Determine the (x, y) coordinate at the center of the cell enclosing the given text.  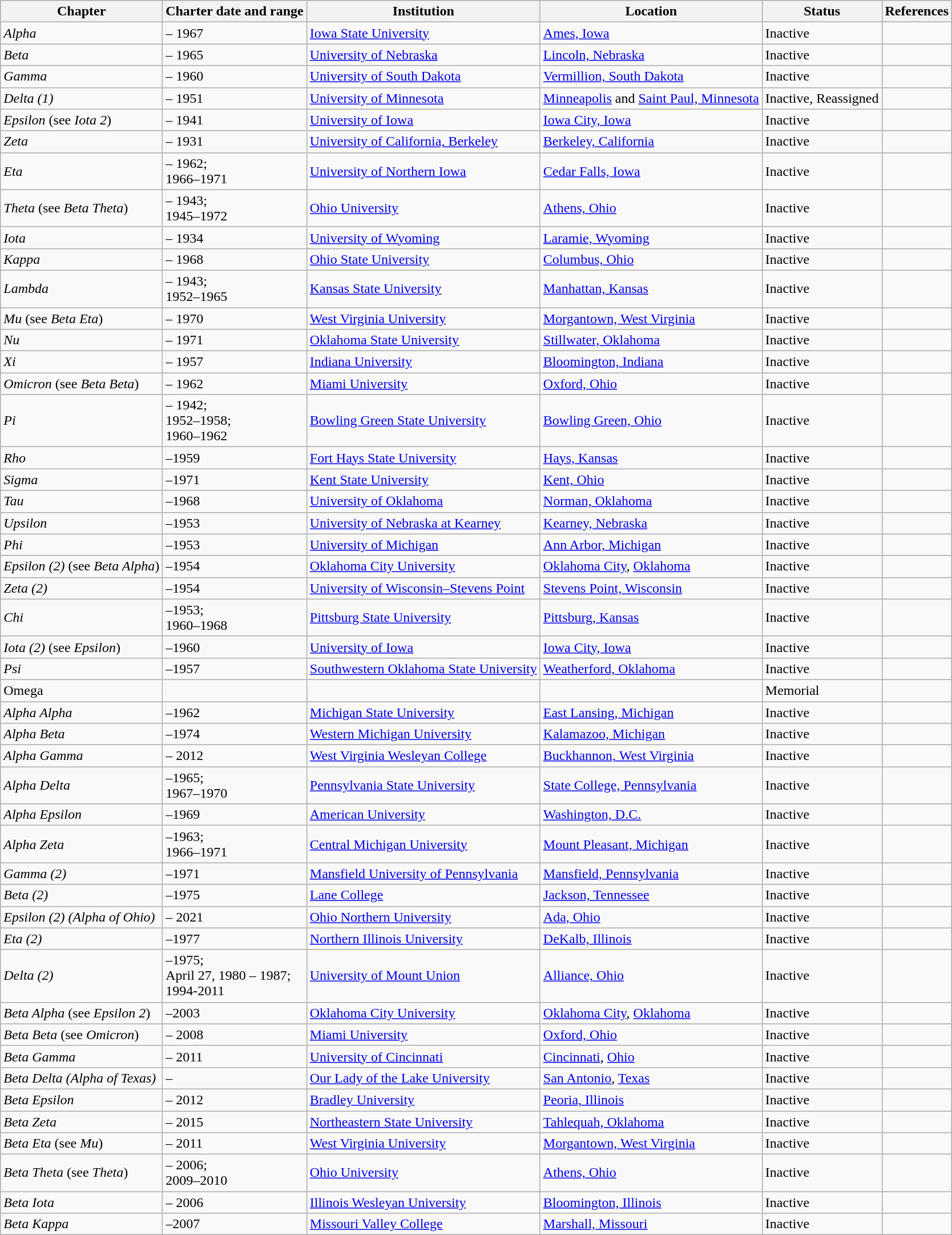
DeKalb, Illinois (651, 939)
West Virginia Wesleyan College (423, 756)
Ohio State University (423, 259)
Omicron (see Beta Beta) (82, 384)
Inactive, Reassigned (822, 98)
Stillwater, Oklahoma (651, 340)
– 1967 (235, 33)
Central Michigan University (423, 844)
Chapter (82, 11)
– 1962;1966–1971 (235, 171)
– 2006 (235, 1202)
Laramie, Wyoming (651, 238)
Alliance, Ohio (651, 976)
Pittsburg, Kansas (651, 618)
– 1942;1952–1958;1960–1962 (235, 421)
Iowa State University (423, 33)
Mount Pleasant, Michigan (651, 844)
– 2015 (235, 1122)
East Lansing, Michigan (651, 712)
Fort Hays State University (423, 458)
Phi (82, 545)
Charter date and range (235, 11)
– 1951 (235, 98)
Michigan State University (423, 712)
Delta (1) (82, 98)
Kalamazoo, Michigan (651, 734)
– (235, 1078)
Western Michigan University (423, 734)
Kearney, Nebraska (651, 523)
– 1943;1952–1965 (235, 289)
Epsilon (2) (Alpha of Ohio) (82, 917)
Sigma (82, 480)
Rho (82, 458)
Omega (82, 690)
Iota (82, 238)
Psi (82, 669)
– 1960 (235, 77)
State College, Pennsylvania (651, 786)
Vermillion, South Dakota (651, 77)
Alpha Alpha (82, 712)
Kent State University (423, 480)
Pi (82, 421)
Beta Eta (see Mu) (82, 1144)
– 1970 (235, 318)
Mu (see Beta Eta) (82, 318)
University of Wisconsin–Stevens Point (423, 588)
Memorial (822, 690)
Mansfield, Pennsylvania (651, 874)
University of Minnesota (423, 98)
Chi (82, 618)
Institution (423, 11)
University of Northern Iowa (423, 171)
University of Oklahoma (423, 501)
– 1934 (235, 238)
Beta (82, 55)
– 1971 (235, 340)
–1960 (235, 647)
– 2021 (235, 917)
University of Wyoming (423, 238)
Upsilon (82, 523)
– 1968 (235, 259)
– 1941 (235, 120)
Ames, Iowa (651, 33)
Beta Kappa (82, 1224)
Southwestern Oklahoma State University (423, 669)
Oklahoma State University (423, 340)
Zeta (82, 142)
Beta Zeta (82, 1122)
Beta Alpha (see Epsilon 2) (82, 1013)
Alpha (82, 33)
–1974 (235, 734)
Kappa (82, 259)
Eta (2) (82, 939)
–2007 (235, 1224)
Tahlequah, Oklahoma (651, 1122)
Buckhannon, West Virginia (651, 756)
– 1965 (235, 55)
Pittsburg State University (423, 618)
Stevens Point, Wisconsin (651, 588)
Alpha Beta (82, 734)
Epsilon (see Iota 2) (82, 120)
Pennsylvania State University (423, 786)
–1957 (235, 669)
Nu (82, 340)
Kansas State University (423, 289)
References (917, 11)
Jackson, Tennessee (651, 895)
Beta (2) (82, 895)
– 1931 (235, 142)
Eta (82, 171)
Bowling Green State University (423, 421)
Status (822, 11)
Our Lady of the Lake University (423, 1078)
Minneapolis and Saint Paul, Minnesota (651, 98)
– 2006;2009–2010 (235, 1173)
–1977 (235, 939)
Northeastern State University (423, 1122)
Epsilon (2) (see Beta Alpha) (82, 566)
Norman, Oklahoma (651, 501)
Location (651, 11)
University of Mount Union (423, 976)
– 1962 (235, 384)
Cedar Falls, Iowa (651, 171)
Berkeley, California (651, 142)
Weatherford, Oklahoma (651, 669)
Bradley University (423, 1100)
–1959 (235, 458)
–1965;1967–1970 (235, 786)
San Antonio, Texas (651, 1078)
Marshall, Missouri (651, 1224)
Lane College (423, 895)
Hays, Kansas (651, 458)
Beta Theta (see Theta) (82, 1173)
Missouri Valley College (423, 1224)
Bloomington, Illinois (651, 1202)
Delta (2) (82, 976)
Alpha Delta (82, 786)
Bowling Green, Ohio (651, 421)
–1975;April 27, 1980 – 1987;1994-2011 (235, 976)
American University (423, 815)
–1968 (235, 501)
University of Nebraska (423, 55)
Mansfield University of Pennsylvania (423, 874)
Bloomington, Indiana (651, 362)
University of California, Berkeley (423, 142)
–1963;1966–1971 (235, 844)
Beta Epsilon (82, 1100)
Theta (see Beta Theta) (82, 208)
Tau (82, 501)
Ohio Northern University (423, 917)
Columbus, Ohio (651, 259)
– 2008 (235, 1035)
Kent, Ohio (651, 480)
Indiana University (423, 362)
Northern Illinois University (423, 939)
Ada, Ohio (651, 917)
Beta Iota (82, 1202)
Beta Gamma (82, 1056)
University of Michigan (423, 545)
–2003 (235, 1013)
–1975 (235, 895)
Illinois Wesleyan University (423, 1202)
University of Cincinnati (423, 1056)
Cincinnati, Ohio (651, 1056)
Beta Beta (see Omicron) (82, 1035)
Lincoln, Nebraska (651, 55)
University of South Dakota (423, 77)
Peoria, Illinois (651, 1100)
– 1957 (235, 362)
Manhattan, Kansas (651, 289)
Iota (2) (see Epsilon) (82, 647)
Ann Arbor, Michigan (651, 545)
Beta Delta (Alpha of Texas) (82, 1078)
Gamma (2) (82, 874)
– 1943;1945–1972 (235, 208)
–1953;1960–1968 (235, 618)
Alpha Epsilon (82, 815)
Washington, D.C. (651, 815)
Lambda (82, 289)
Gamma (82, 77)
–1969 (235, 815)
Xi (82, 362)
University of Nebraska at Kearney (423, 523)
–1962 (235, 712)
Alpha Gamma (82, 756)
Zeta (2) (82, 588)
Alpha Zeta (82, 844)
